Return (X, Y) of the center of cell containing provided text 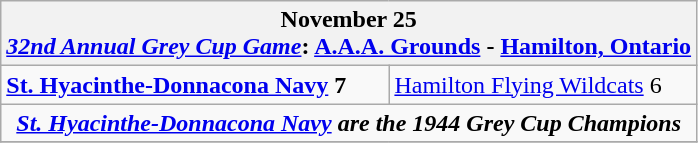
Hamilton Flying Wildcats 6 (543, 85)
St. Hyacinthe-Donnacona Navy are the 1944 Grey Cup Champions (349, 123)
St. Hyacinthe-Donnacona Navy 7 (195, 85)
November 2532nd Annual Grey Cup Game: A.A.A. Grounds - Hamilton, Ontario (349, 34)
